Locate the cell with the specified text and output its [x, y] center coordinate. 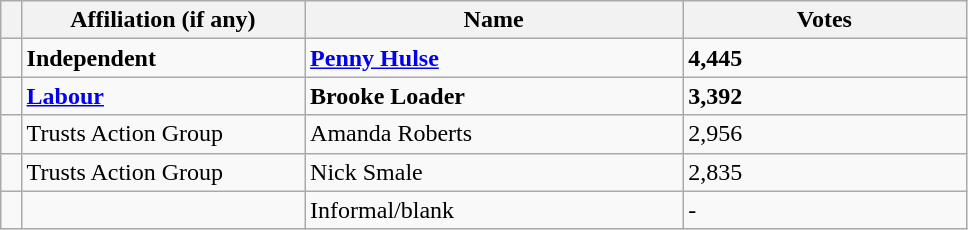
2,956 [825, 134]
Nick Smale [494, 172]
Independent [163, 58]
Votes [825, 20]
Brooke Loader [494, 96]
2,835 [825, 172]
Penny Hulse [494, 58]
Name [494, 20]
Amanda Roberts [494, 134]
Informal/blank [494, 210]
Affiliation (if any) [163, 20]
- [825, 210]
Labour [163, 96]
4,445 [825, 58]
3,392 [825, 96]
